Determine the (x, y) coordinate at the center of the cell enclosing the given text.  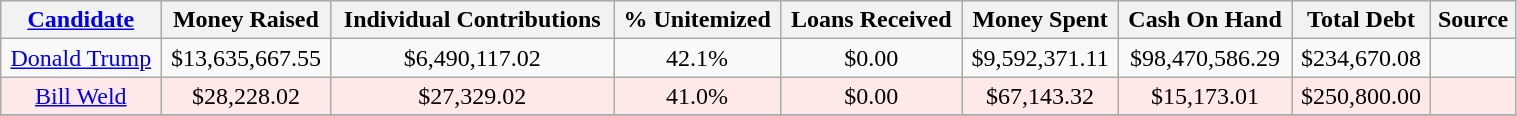
$234,670.08 (1361, 58)
Money Spent (1040, 20)
Loans Received (872, 20)
$250,800.00 (1361, 96)
$9,592,371.11 (1040, 58)
$27,329.02 (472, 96)
42.1% (698, 58)
$6,490,117.02 (472, 58)
$13,635,667.55 (246, 58)
Donald Trump (81, 58)
41.0% (698, 96)
$67,143.32 (1040, 96)
Individual Contributions (472, 20)
Bill Weld (81, 96)
$15,173.01 (1205, 96)
Candidate (81, 20)
Cash On Hand (1205, 20)
$28,228.02 (246, 96)
Money Raised (246, 20)
% Unitemized (698, 20)
Total Debt (1361, 20)
$98,470,586.29 (1205, 58)
Source (1473, 20)
